Return the [X, Y] coordinate for the center point of the cell that contains the specified text.  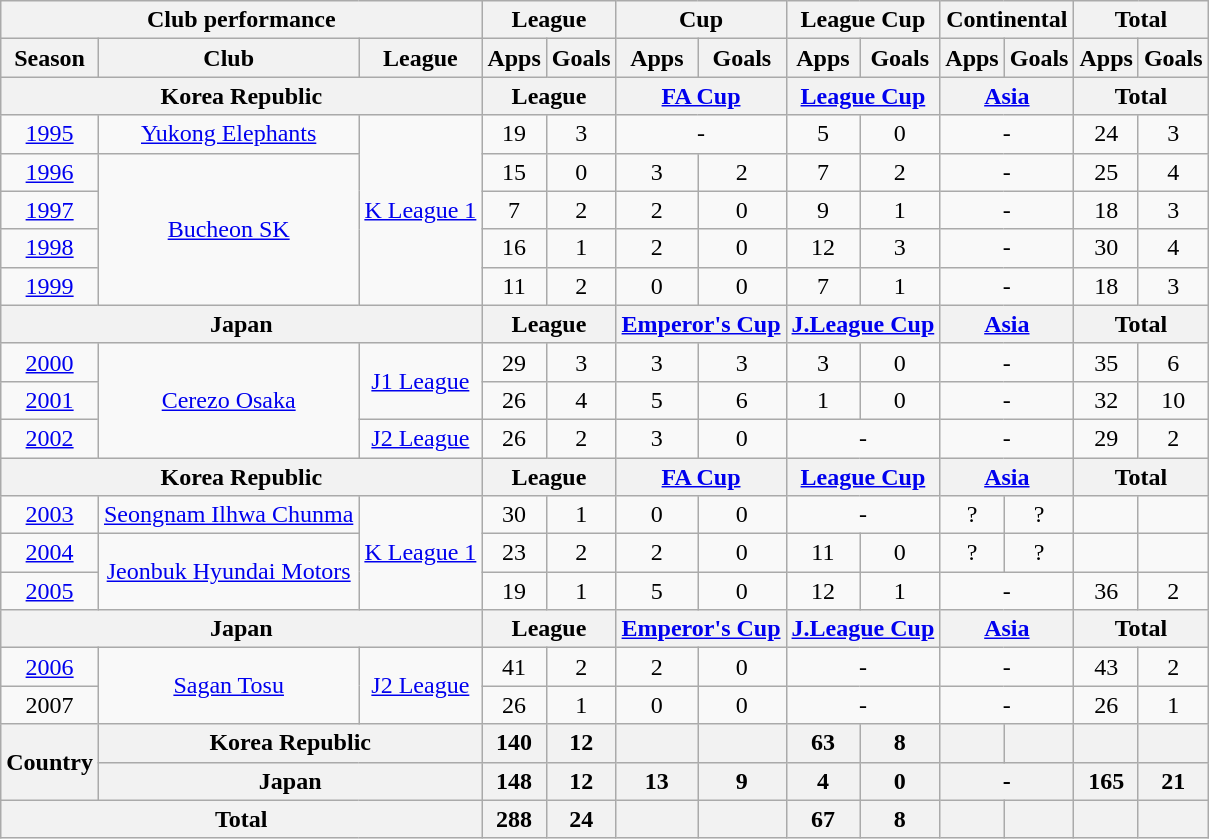
Continental [1007, 20]
2001 [50, 400]
25 [1106, 172]
2004 [50, 553]
16 [514, 248]
41 [514, 667]
Country [50, 762]
Bucheon SK [228, 229]
2007 [50, 705]
Seongnam Ilhwa Chunma [228, 515]
23 [514, 553]
Club [228, 58]
Club performance [242, 20]
2000 [50, 362]
10 [1173, 400]
36 [1106, 591]
2006 [50, 667]
1995 [50, 134]
140 [514, 743]
288 [514, 819]
165 [1106, 781]
67 [823, 819]
Cup [701, 20]
J1 League [420, 381]
13 [657, 781]
35 [1106, 362]
2005 [50, 591]
15 [514, 172]
1996 [50, 172]
148 [514, 781]
1997 [50, 210]
2002 [50, 438]
Season [50, 58]
Jeonbuk Hyundai Motors [228, 572]
43 [1106, 667]
21 [1173, 781]
63 [823, 743]
1999 [50, 286]
Cerezo Osaka [228, 400]
Sagan Tosu [228, 686]
1998 [50, 248]
2003 [50, 515]
32 [1106, 400]
Yukong Elephants [228, 134]
